Return the (x, y) coordinate for the center point of the cell that contains the specified text.  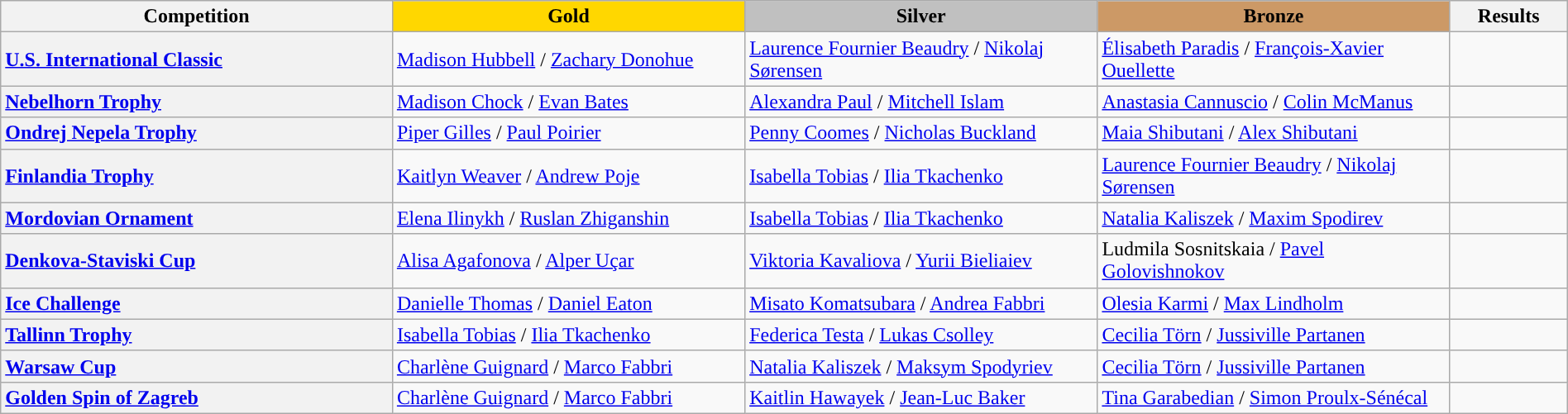
Misato Komatsubara / Andrea Fabbri (921, 303)
Ludmila Sosnitskaia / Pavel Golovishnokov (1274, 261)
Tallinn Trophy (197, 335)
Anastasia Cannuscio / Colin McManus (1274, 102)
Federica Testa / Lukas Csolley (921, 335)
Maia Shibutani / Alex Shibutani (1274, 133)
Nebelhorn Trophy (197, 102)
Alisa Agafonova / Alper Uçar (568, 261)
Elena Ilinykh / Ruslan Zhiganshin (568, 218)
Gold (568, 17)
Mordovian Ornament (197, 218)
Golden Spin of Zagreb (197, 397)
Bronze (1274, 17)
Élisabeth Paradis / François-Xavier Ouellette (1274, 59)
Ondrej Nepela Trophy (197, 133)
Alexandra Paul / Mitchell Islam (921, 102)
Madison Hubbell / Zachary Donohue (568, 59)
Silver (921, 17)
Madison Chock / Evan Bates (568, 102)
Natalia Kaliszek / Maxim Spodirev (1274, 218)
Kaitlyn Weaver / Andrew Poje (568, 175)
Finlandia Trophy (197, 175)
Denkova-Staviski Cup (197, 261)
Penny Coomes / Nicholas Buckland (921, 133)
Competition (197, 17)
Natalia Kaliszek / Maksym Spodyriev (921, 366)
Kaitlin Hawayek / Jean-Luc Baker (921, 397)
Ice Challenge (197, 303)
Tina Garabedian / Simon Proulx-Sénécal (1274, 397)
U.S. International Classic (197, 59)
Warsaw Cup (197, 366)
Piper Gilles / Paul Poirier (568, 133)
Danielle Thomas / Daniel Eaton (568, 303)
Viktoria Kavaliova / Yurii Bieliaiev (921, 261)
Results (1508, 17)
Olesia Karmi / Max Lindholm (1274, 303)
